Capture the cell that displays the provided text and extract its [x, y] central coordinate. 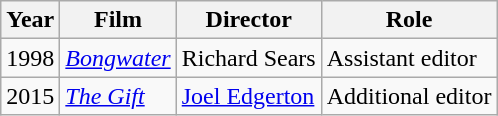
The Gift [118, 96]
Bongwater [118, 58]
1998 [30, 58]
Role [409, 20]
Year [30, 20]
2015 [30, 96]
Film [118, 20]
Joel Edgerton [248, 96]
Richard Sears [248, 58]
Additional editor [409, 96]
Assistant editor [409, 58]
Director [248, 20]
